Capture the cell that displays the provided text and extract its [X, Y] central coordinate. 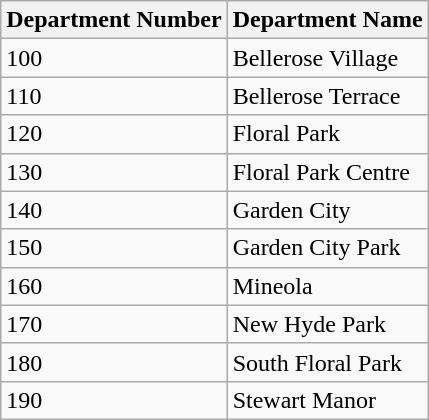
New Hyde Park [328, 324]
110 [114, 96]
120 [114, 134]
Bellerose Village [328, 58]
Garden City [328, 210]
South Floral Park [328, 362]
140 [114, 210]
Floral Park [328, 134]
100 [114, 58]
150 [114, 248]
Bellerose Terrace [328, 96]
Stewart Manor [328, 400]
170 [114, 324]
Department Name [328, 20]
Mineola [328, 286]
130 [114, 172]
180 [114, 362]
Floral Park Centre [328, 172]
190 [114, 400]
Garden City Park [328, 248]
Department Number [114, 20]
160 [114, 286]
